Locate the cell with the specified text and output its (x, y) center coordinate. 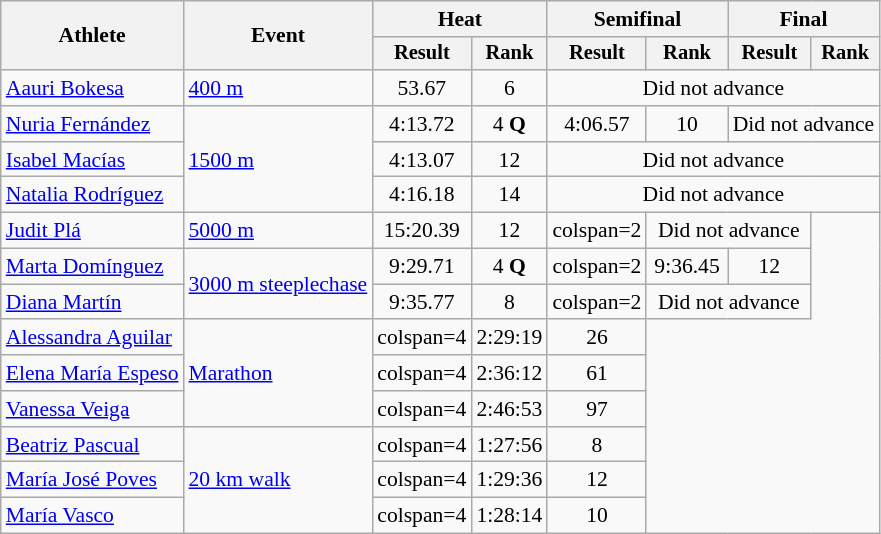
97 (596, 409)
6 (509, 88)
Event (278, 36)
1:28:14 (509, 516)
3000 m steeplechase (278, 284)
Aauri Bokesa (92, 88)
2:46:53 (509, 409)
61 (596, 373)
María Vasco (92, 516)
Beatriz Pascual (92, 445)
9:36.45 (686, 267)
Marathon (278, 374)
53.67 (422, 88)
4:13.07 (422, 160)
Marta Domínguez (92, 267)
2:29:19 (509, 338)
400 m (278, 88)
15:20.39 (422, 231)
María José Poves (92, 480)
Final (804, 19)
Vanessa Veiga (92, 409)
5000 m (278, 231)
Elena María Espeso (92, 373)
Athlete (92, 36)
26 (596, 338)
1:29:36 (509, 480)
Natalia Rodríguez (92, 195)
Semifinal (637, 19)
Nuria Fernández (92, 124)
Heat (460, 19)
1500 m (278, 160)
Diana Martín (92, 302)
1:27:56 (509, 445)
20 km walk (278, 480)
4:13.72 (422, 124)
Isabel Macías (92, 160)
Alessandra Aguilar (92, 338)
14 (509, 195)
9:29.71 (422, 267)
9:35.77 (422, 302)
2:36:12 (509, 373)
4:16.18 (422, 195)
Judit Plá (92, 231)
4:06.57 (596, 124)
